Pinpoint the cell where the given text exists, returning its [x, y] midpoint coordinate. 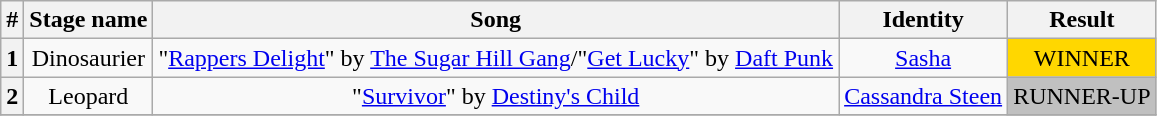
1 [12, 58]
2 [12, 96]
"Survivor" by Destiny's Child [496, 96]
Cassandra Steen [924, 96]
WINNER [1082, 58]
Song [496, 20]
Dinosaurier [88, 58]
Result [1082, 20]
Identity [924, 20]
"Rappers Delight" by The Sugar Hill Gang/"Get Lucky" by Daft Punk [496, 58]
Leopard [88, 96]
Stage name [88, 20]
Sasha [924, 58]
# [12, 20]
RUNNER-UP [1082, 96]
